From the cell containing the given text, extract its center point as [x, y] coordinate. 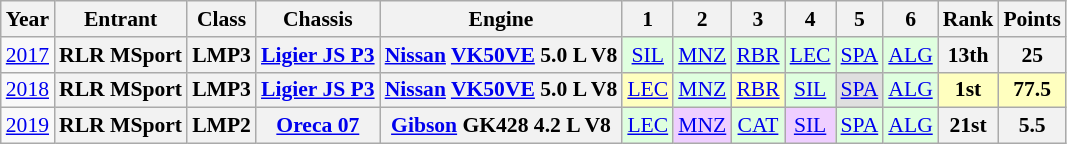
4 [810, 19]
LMP2 [222, 126]
5 [860, 19]
2017 [28, 55]
Chassis [318, 19]
Points [1032, 19]
Rank [968, 19]
2 [702, 19]
77.5 [1032, 90]
1 [648, 19]
CAT [758, 126]
2019 [28, 126]
Year [28, 19]
Engine [502, 19]
2018 [28, 90]
Oreca 07 [318, 126]
6 [910, 19]
25 [1032, 55]
3 [758, 19]
Gibson GK428 4.2 L V8 [502, 126]
Entrant [120, 19]
5.5 [1032, 126]
Class [222, 19]
21st [968, 126]
1st [968, 90]
13th [968, 55]
